Pinpoint the cell where the given text exists, returning its [x, y] midpoint coordinate. 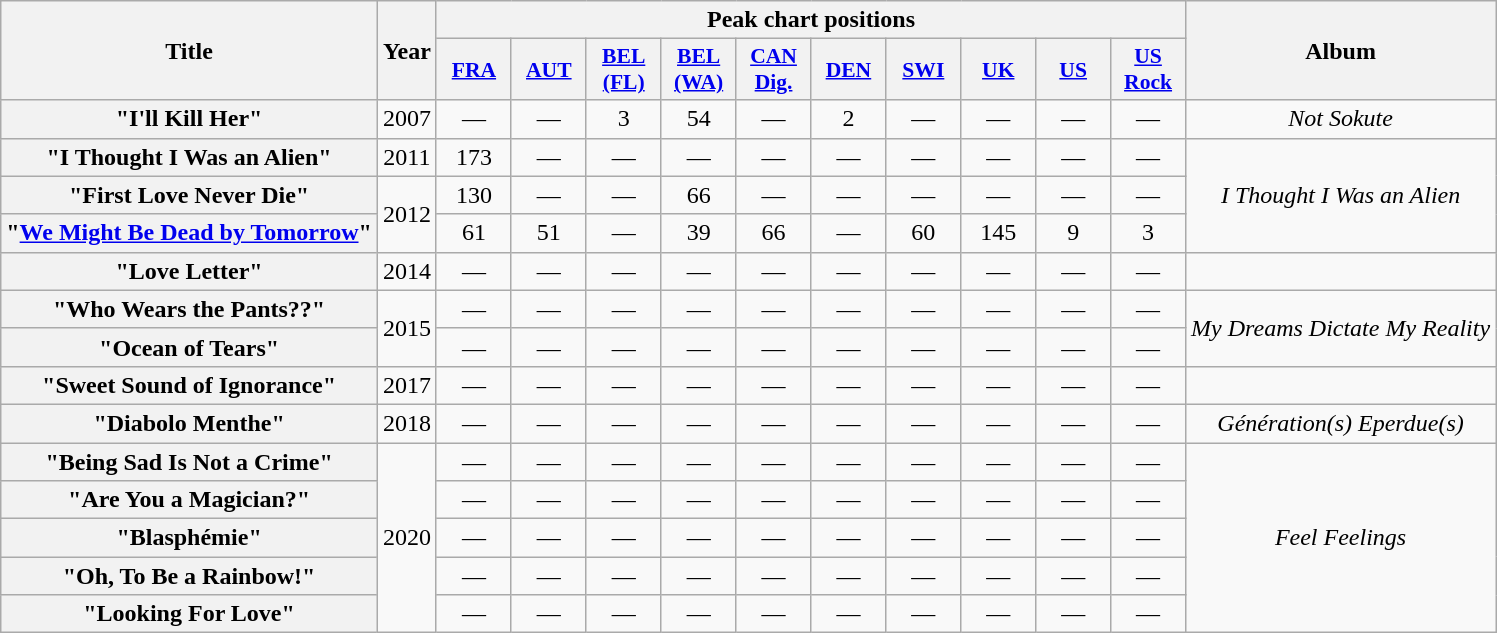
FRA [474, 70]
Not Sokute [1341, 119]
Year [406, 50]
BEL (FL) [624, 70]
SWI [924, 70]
2012 [406, 214]
CANDig. [774, 70]
2 [848, 119]
130 [474, 195]
AUT [548, 70]
2014 [406, 271]
"We Might Be Dead by Tomorrow" [190, 233]
39 [698, 233]
"Looking For Love" [190, 614]
I Thought I Was an Alien [1341, 195]
60 [924, 233]
"Oh, To Be a Rainbow!" [190, 576]
"I'll Kill Her" [190, 119]
2015 [406, 328]
"Diabolo Menthe" [190, 423]
2018 [406, 423]
"Sweet Sound of Ignorance" [190, 385]
2020 [406, 537]
"I Thought I Was an Alien" [190, 157]
2011 [406, 157]
54 [698, 119]
Peak chart positions [810, 20]
UK [998, 70]
"Love Letter" [190, 271]
"Ocean of Tears" [190, 347]
US [1074, 70]
61 [474, 233]
173 [474, 157]
My Dreams Dictate My Reality [1341, 328]
USRock [1148, 70]
"Being Sad Is Not a Crime" [190, 461]
Title [190, 50]
"Who Wears the Pants??" [190, 309]
145 [998, 233]
9 [1074, 233]
2007 [406, 119]
51 [548, 233]
Album [1341, 50]
BEL (WA) [698, 70]
2017 [406, 385]
"Are You a Magician?" [190, 500]
DEN [848, 70]
Génération(s) Eperdue(s) [1341, 423]
Feel Feelings [1341, 537]
"First Love Never Die" [190, 195]
"Blasphémie" [190, 538]
